Locate the cell with the specified text and output its [x, y] center coordinate. 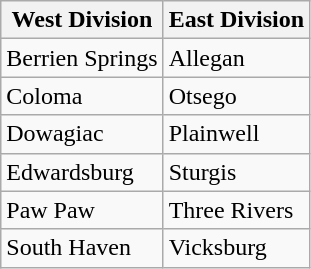
West Division [82, 20]
Plainwell [236, 134]
Sturgis [236, 172]
South Haven [82, 248]
Coloma [82, 96]
Vicksburg [236, 248]
Otsego [236, 96]
Allegan [236, 58]
East Division [236, 20]
Three Rivers [236, 210]
Edwardsburg [82, 172]
Paw Paw [82, 210]
Berrien Springs [82, 58]
Dowagiac [82, 134]
